Detect which cell encompasses the target text, then output its [X, Y] center coordinate. 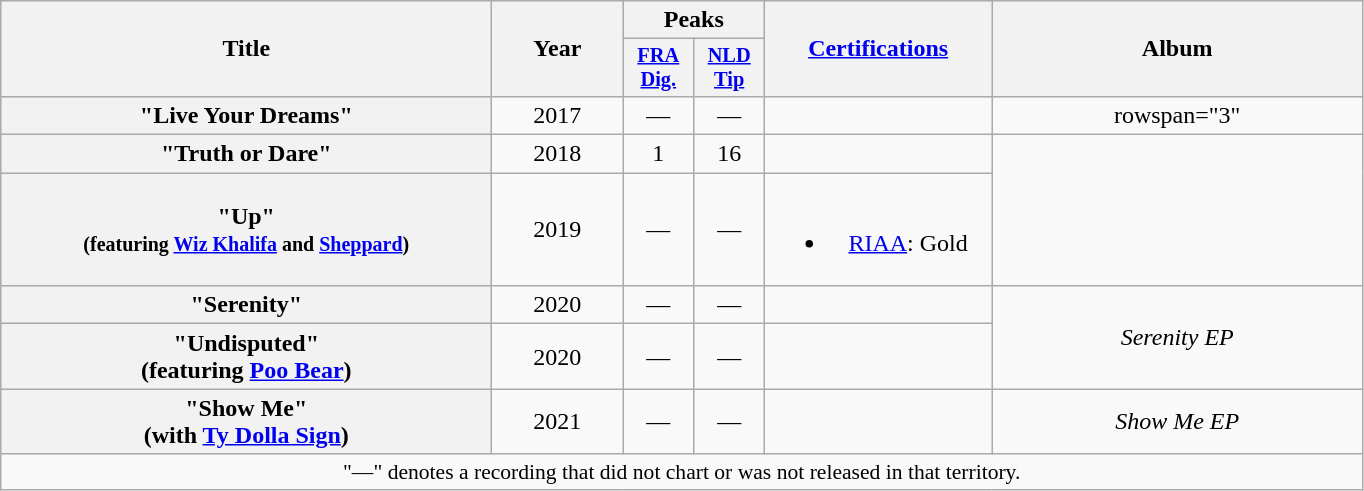
2017 [558, 115]
Peaks [694, 20]
2019 [558, 230]
"Undisputed"(featuring Poo Bear) [246, 356]
1 [658, 154]
Year [558, 49]
rowspan="3" [1178, 115]
Album [1178, 49]
2021 [558, 422]
FRADig. [658, 68]
"—" denotes a recording that did not chart or was not released in that territory. [682, 472]
Certifications [878, 49]
"Up"(featuring Wiz Khalifa and Sheppard) [246, 230]
"Live Your Dreams" [246, 115]
Title [246, 49]
"Show Me"(with Ty Dolla Sign) [246, 422]
RIAA: Gold [878, 230]
NLDTip [730, 68]
2018 [558, 154]
16 [730, 154]
"Truth or Dare" [246, 154]
"Serenity" [246, 305]
Show Me EP [1178, 422]
Serenity EP [1178, 338]
